Scan for the cell matching the given text and deliver its [x, y] coordinate at center. 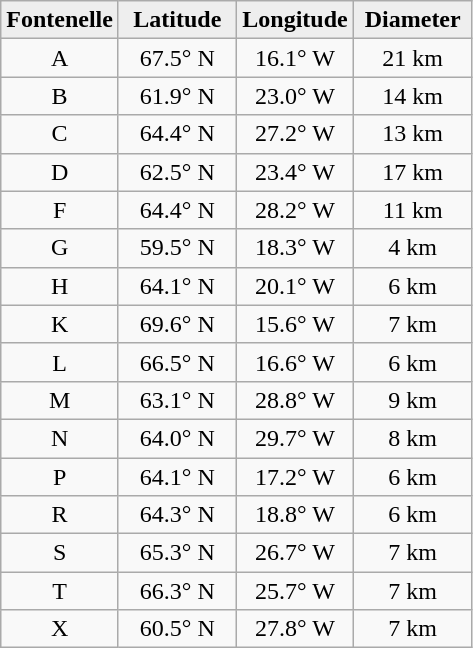
61.9° N [177, 96]
64.0° N [177, 438]
D [60, 172]
25.7° W [295, 591]
69.6° N [177, 324]
14 km [413, 96]
59.5° N [177, 248]
18.8° W [295, 515]
Latitude [177, 20]
G [60, 248]
29.7° W [295, 438]
63.1° N [177, 400]
27.8° W [295, 629]
Diameter [413, 20]
S [60, 553]
23.4° W [295, 172]
K [60, 324]
13 km [413, 134]
P [60, 477]
60.5° N [177, 629]
16.1° W [295, 58]
N [60, 438]
65.3° N [177, 553]
15.6° W [295, 324]
R [60, 515]
64.3° N [177, 515]
C [60, 134]
A [60, 58]
26.7° W [295, 553]
H [60, 286]
28.2° W [295, 210]
27.2° W [295, 134]
23.0° W [295, 96]
9 km [413, 400]
Fontenelle [60, 20]
20.1° W [295, 286]
11 km [413, 210]
67.5° N [177, 58]
L [60, 362]
X [60, 629]
17 km [413, 172]
62.5° N [177, 172]
T [60, 591]
Longitude [295, 20]
M [60, 400]
21 km [413, 58]
17.2° W [295, 477]
16.6° W [295, 362]
66.3° N [177, 591]
8 km [413, 438]
4 km [413, 248]
B [60, 96]
18.3° W [295, 248]
28.8° W [295, 400]
F [60, 210]
66.5° N [177, 362]
